Find where the given text appears and provide that cell's center as (x, y) coordinate. 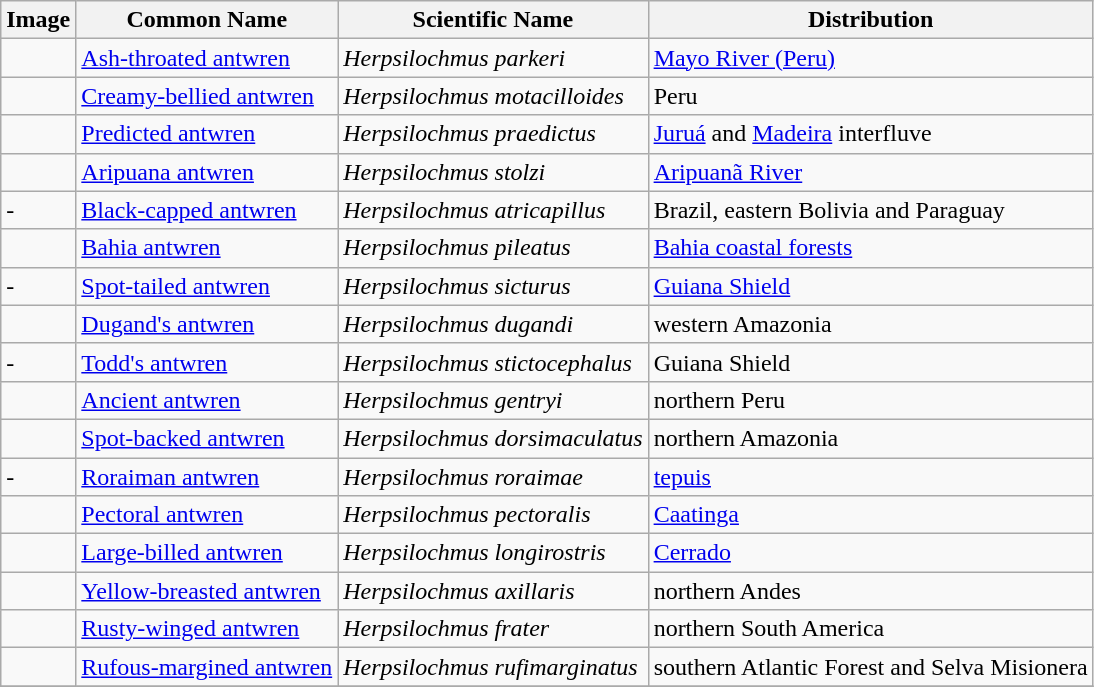
Herpsilochmus dorsimaculatus (493, 438)
Spot-tailed antwren (207, 286)
Bahia coastal forests (870, 248)
Herpsilochmus pectoralis (493, 515)
Herpsilochmus parkeri (493, 58)
Todd's antwren (207, 362)
Caatinga (870, 515)
Herpsilochmus pileatus (493, 248)
northern South America (870, 629)
Large-billed antwren (207, 553)
Herpsilochmus axillaris (493, 591)
northern Andes (870, 591)
Aripuana antwren (207, 172)
Cerrado (870, 553)
Herpsilochmus dugandi (493, 324)
Peru (870, 96)
Bahia antwren (207, 248)
Dugand's antwren (207, 324)
Brazil, eastern Bolivia and Paraguay (870, 210)
Herpsilochmus stolzi (493, 172)
Spot-backed antwren (207, 438)
Herpsilochmus rufimarginatus (493, 667)
Ash-throated antwren (207, 58)
Pectoral antwren (207, 515)
Herpsilochmus praedictus (493, 134)
Aripuanã River (870, 172)
Mayo River (Peru) (870, 58)
Juruá and Madeira interfluve (870, 134)
Black-capped antwren (207, 210)
Scientific Name (493, 20)
Herpsilochmus roraimae (493, 477)
Rusty-winged antwren (207, 629)
Herpsilochmus stictocephalus (493, 362)
southern Atlantic Forest and Selva Misionera (870, 667)
western Amazonia (870, 324)
Herpsilochmus atricapillus (493, 210)
Ancient antwren (207, 400)
Herpsilochmus longirostris (493, 553)
Creamy-bellied antwren (207, 96)
Herpsilochmus motacilloides (493, 96)
Predicted antwren (207, 134)
northern Peru (870, 400)
Common Name (207, 20)
Roraiman antwren (207, 477)
Herpsilochmus frater (493, 629)
northern Amazonia (870, 438)
Herpsilochmus gentryi (493, 400)
Image (38, 20)
Distribution (870, 20)
Yellow-breasted antwren (207, 591)
tepuis (870, 477)
Herpsilochmus sicturus (493, 286)
Rufous-margined antwren (207, 667)
